Identify which cell holds the provided text, then report its [X, Y] central coordinate. 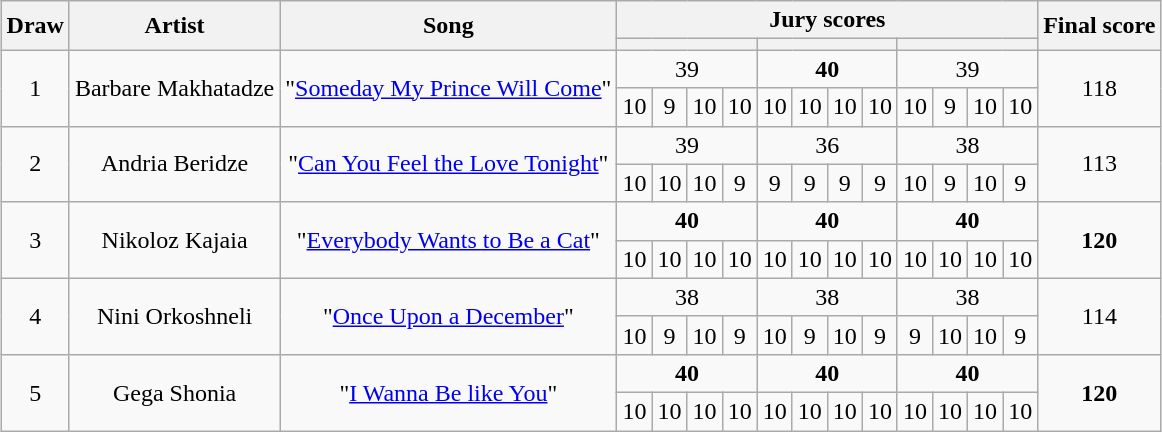
"I Wanna Be like You" [448, 392]
Nini Orkoshneli [174, 316]
Jury scores [828, 20]
114 [1100, 316]
Barbare Makhatadze [174, 88]
"Someday My Prince Will Come" [448, 88]
36 [827, 145]
2 [35, 164]
4 [35, 316]
Gega Shonia [174, 392]
5 [35, 392]
"Can You Feel the Love Tonight" [448, 164]
1 [35, 88]
Song [448, 26]
Andria Beridze [174, 164]
"Once Upon a December" [448, 316]
Final score [1100, 26]
Nikoloz Kajaia [174, 240]
113 [1100, 164]
Draw [35, 26]
3 [35, 240]
"Everybody Wants to Be a Cat" [448, 240]
Artist [174, 26]
118 [1100, 88]
